Scan for the cell matching the given text and deliver its [x, y] coordinate at center. 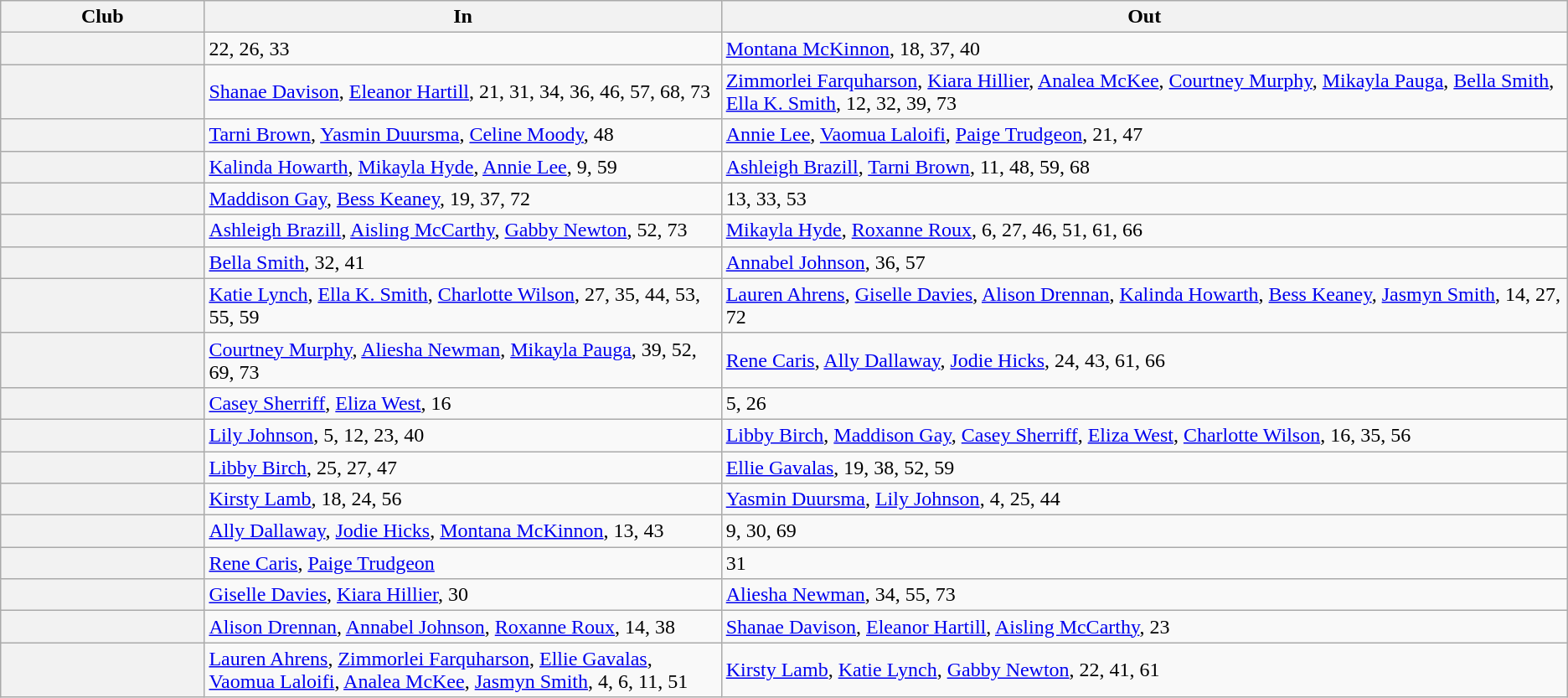
Rene Caris, Ally Dallaway, Jodie Hicks, 24, 43, 61, 66 [1144, 360]
Ally Dallaway, Jodie Hicks, Montana McKinnon, 13, 43 [462, 531]
Shanae Davison, Eleanor Hartill, 21, 31, 34, 36, 46, 57, 68, 73 [462, 92]
Lauren Ahrens, Giselle Davies, Alison Drennan, Kalinda Howarth, Bess Keaney, Jasmyn Smith, 14, 27, 72 [1144, 305]
Kirsty Lamb, Katie Lynch, Gabby Newton, 22, 41, 61 [1144, 670]
Libby Birch, 25, 27, 47 [462, 467]
Alison Drennan, Annabel Johnson, Roxanne Roux, 14, 38 [462, 627]
Rene Caris, Paige Trudgeon [462, 563]
Club [102, 17]
Katie Lynch, Ella K. Smith, Charlotte Wilson, 27, 35, 44, 53, 55, 59 [462, 305]
5, 26 [1144, 403]
Annabel Johnson, 36, 57 [1144, 262]
Maddison Gay, Bess Keaney, 19, 37, 72 [462, 199]
13, 33, 53 [1144, 199]
Libby Birch, Maddison Gay, Casey Sherriff, Eliza West, Charlotte Wilson, 16, 35, 56 [1144, 435]
Aliesha Newman, 34, 55, 73 [1144, 595]
Kalinda Howarth, Mikayla Hyde, Annie Lee, 9, 59 [462, 167]
Zimmorlei Farquharson, Kiara Hillier, Analea McKee, Courtney Murphy, Mikayla Pauga, Bella Smith, Ella K. Smith, 12, 32, 39, 73 [1144, 92]
Ellie Gavalas, 19, 38, 52, 59 [1144, 467]
Ashleigh Brazill, Aisling McCarthy, Gabby Newton, 52, 73 [462, 230]
31 [1144, 563]
Annie Lee, Vaomua Laloifi, Paige Trudgeon, 21, 47 [1144, 135]
Courtney Murphy, Aliesha Newman, Mikayla Pauga, 39, 52, 69, 73 [462, 360]
In [462, 17]
Yasmin Duursma, Lily Johnson, 4, 25, 44 [1144, 499]
Ashleigh Brazill, Tarni Brown, 11, 48, 59, 68 [1144, 167]
Lily Johnson, 5, 12, 23, 40 [462, 435]
22, 26, 33 [462, 49]
Casey Sherriff, Eliza West, 16 [462, 403]
Bella Smith, 32, 41 [462, 262]
Shanae Davison, Eleanor Hartill, Aisling McCarthy, 23 [1144, 627]
Lauren Ahrens, Zimmorlei Farquharson, Ellie Gavalas, Vaomua Laloifi, Analea McKee, Jasmyn Smith, 4, 6, 11, 51 [462, 670]
Mikayla Hyde, Roxanne Roux, 6, 27, 46, 51, 61, 66 [1144, 230]
Montana McKinnon, 18, 37, 40 [1144, 49]
Kirsty Lamb, 18, 24, 56 [462, 499]
9, 30, 69 [1144, 531]
Out [1144, 17]
Tarni Brown, Yasmin Duursma, Celine Moody, 48 [462, 135]
Giselle Davies, Kiara Hillier, 30 [462, 595]
